Return [X, Y] of the center of cell containing provided text 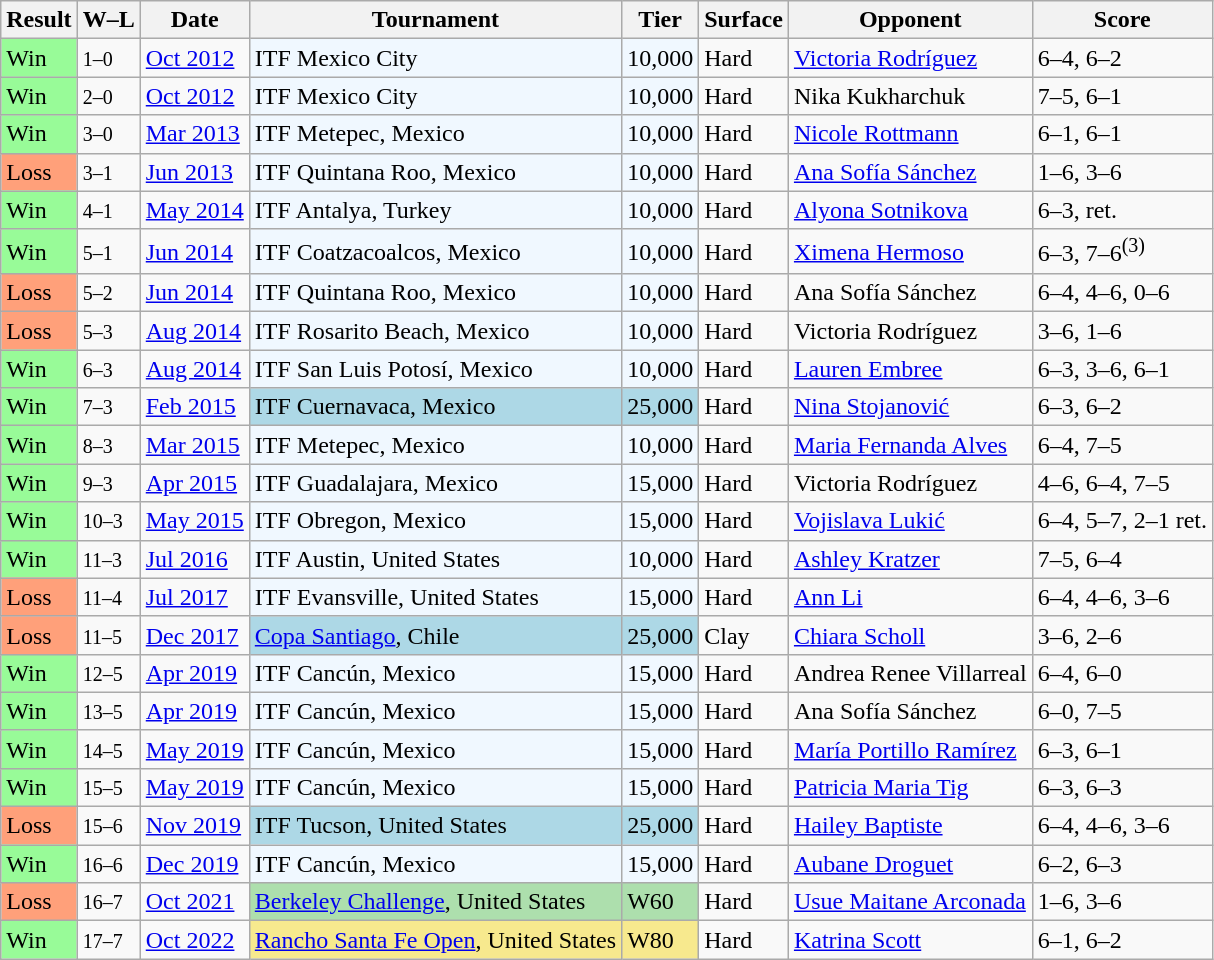
16–6 [108, 864]
ITF San Luis Potosí, Mexico [435, 369]
Clay [744, 635]
ITF Austin, United States [435, 559]
W–L [108, 20]
14–5 [108, 749]
Score [1122, 20]
Tier [660, 20]
Feb 2015 [194, 407]
ITF Antalya, Turkey [435, 210]
ITF Evansville, United States [435, 597]
Nov 2019 [194, 826]
W60 [660, 902]
ITF Cuernavaca, Mexico [435, 407]
6–3, ret. [1122, 210]
7–5, 6–4 [1122, 559]
ITF Rosarito Beach, Mexico [435, 331]
2–0 [108, 96]
3–0 [108, 134]
5–1 [108, 252]
Nicole Rottmann [910, 134]
Andrea Renee Villarreal [910, 673]
May 2015 [194, 521]
Hailey Baptiste [910, 826]
Nina Stojanović [910, 407]
Jun 2013 [194, 172]
15–6 [108, 826]
6–4, 6–0 [1122, 673]
Mar 2015 [194, 445]
Maria Fernanda Alves [910, 445]
6–2, 6–3 [1122, 864]
Berkeley Challenge, United States [435, 902]
ITF Obregon, Mexico [435, 521]
6–4, 4–6, 0–6 [1122, 293]
Surface [744, 20]
6–1, 6–2 [1122, 940]
5–2 [108, 293]
May 2014 [194, 210]
ITF Guadalajara, Mexico [435, 483]
5–3 [108, 331]
Lauren Embree [910, 369]
Apr 2015 [194, 483]
6–3, 7–6(3) [1122, 252]
Oct 2022 [194, 940]
Aubane Droguet [910, 864]
Patricia Maria Tig [910, 787]
6–4, 6–2 [1122, 58]
6–0, 7–5 [1122, 711]
6–3, 6–2 [1122, 407]
3–6, 1–6 [1122, 331]
Oct 2021 [194, 902]
Chiara Scholl [910, 635]
Rancho Santa Fe Open, United States [435, 940]
17–7 [108, 940]
4–1 [108, 210]
ITF Coatzacoalcos, Mexico [435, 252]
ITF Tucson, United States [435, 826]
Dec 2019 [194, 864]
Result [39, 20]
Mar 2013 [194, 134]
7–3 [108, 407]
6–3, 6–3 [1122, 787]
Usue Maitane Arconada [910, 902]
6–4, 5–7, 2–1 ret. [1122, 521]
12–5 [108, 673]
Dec 2017 [194, 635]
Opponent [910, 20]
7–5, 6–1 [1122, 96]
María Portillo Ramírez [910, 749]
W80 [660, 940]
6–3, 6–1 [1122, 749]
Ann Li [910, 597]
Date [194, 20]
10–3 [108, 521]
6–3 [108, 369]
Tournament [435, 20]
Ximena Hermoso [910, 252]
Copa Santiago, Chile [435, 635]
11–5 [108, 635]
9–3 [108, 483]
13–5 [108, 711]
Ashley Kratzer [910, 559]
Nika Kukharchuk [910, 96]
Vojislava Lukić [910, 521]
Alyona Sotnikova [910, 210]
15–5 [108, 787]
Jul 2016 [194, 559]
1–0 [108, 58]
11–3 [108, 559]
Jul 2017 [194, 597]
6–1, 6–1 [1122, 134]
3–1 [108, 172]
6–4, 7–5 [1122, 445]
16–7 [108, 902]
6–3, 3–6, 6–1 [1122, 369]
8–3 [108, 445]
3–6, 2–6 [1122, 635]
11–4 [108, 597]
4–6, 6–4, 7–5 [1122, 483]
Katrina Scott [910, 940]
